Capture the cell that displays the provided text and extract its [X, Y] central coordinate. 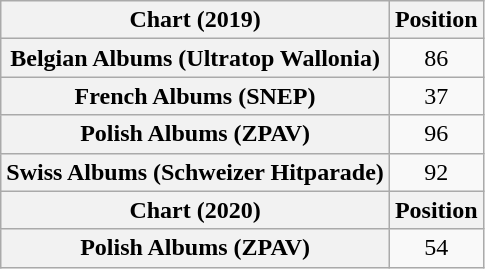
92 [436, 172]
54 [436, 248]
86 [436, 58]
Chart (2020) [196, 210]
37 [436, 96]
96 [436, 134]
Belgian Albums (Ultratop Wallonia) [196, 58]
French Albums (SNEP) [196, 96]
Chart (2019) [196, 20]
Swiss Albums (Schweizer Hitparade) [196, 172]
